Scan for the cell matching the given text and deliver its [x, y] coordinate at center. 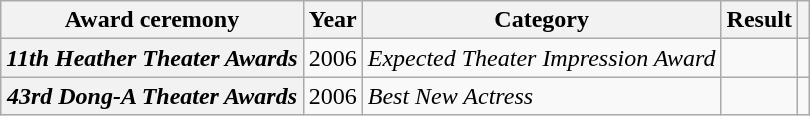
11th Heather Theater Awards [152, 58]
Expected Theater Impression Award [542, 58]
Award ceremony [152, 20]
Category [542, 20]
43rd Dong-A Theater Awards [152, 96]
Result [759, 20]
Year [332, 20]
Best New Actress [542, 96]
